Find where the given text appears and provide that cell's center as (X, Y) coordinate. 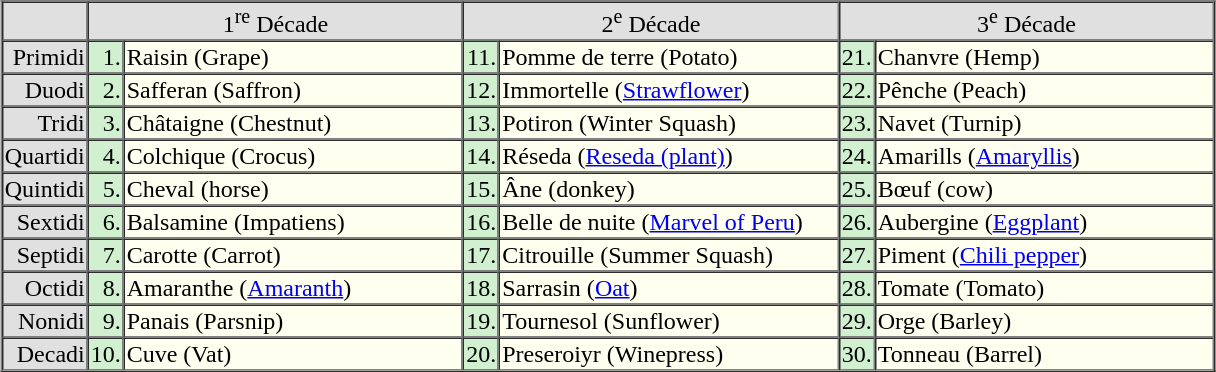
Quartidi (45, 156)
Safferan (Saffron) (294, 90)
Réseda (Reseda (plant)) (669, 156)
Septidi (45, 256)
Cheval (horse) (294, 190)
Immortelle (Strawflower) (669, 90)
3. (106, 124)
25. (857, 190)
Tridi (45, 124)
Citrouille (Summer Squash) (669, 256)
Tournesol (Sunflower) (669, 322)
Nonidi (45, 322)
Bœuf (cow) (1045, 190)
4. (106, 156)
Sarrasin (Oat) (669, 288)
14. (481, 156)
19. (481, 322)
Sextidi (45, 222)
Piment (Chili pepper) (1045, 256)
Raisin (Grape) (294, 58)
Pomme de terre (Potato) (669, 58)
Duodi (45, 90)
13. (481, 124)
16. (481, 222)
Panais (Parsnip) (294, 322)
10. (106, 354)
15. (481, 190)
Potiron (Winter Squash) (669, 124)
12. (481, 90)
Âne (donkey) (669, 190)
2e Décade (651, 22)
18. (481, 288)
2. (106, 90)
21. (857, 58)
24. (857, 156)
Tonneau (Barrel) (1045, 354)
Octidi (45, 288)
Amaranthe (Amaranth) (294, 288)
30. (857, 354)
27. (857, 256)
28. (857, 288)
26. (857, 222)
9. (106, 322)
Pênche (Peach) (1045, 90)
Aubergine (Eggplant) (1045, 222)
Balsamine (Impatiens) (294, 222)
Chanvre (Hemp) (1045, 58)
8. (106, 288)
Navet (Turnip) (1045, 124)
3e Décade (1027, 22)
Orge (Barley) (1045, 322)
Carotte (Carrot) (294, 256)
17. (481, 256)
29. (857, 322)
Preseroiyr (Winepress) (669, 354)
11. (481, 58)
20. (481, 354)
1. (106, 58)
Colchique (Crocus) (294, 156)
Belle de nuite (Marvel of Peru) (669, 222)
22. (857, 90)
6. (106, 222)
Quintidi (45, 190)
Decadi (45, 354)
5. (106, 190)
Cuve (Vat) (294, 354)
1re Décade (276, 22)
Tomate (Tomato) (1045, 288)
Châtaigne (Chestnut) (294, 124)
23. (857, 124)
Primidi (45, 58)
7. (106, 256)
Amarills (Amaryllis) (1045, 156)
